Detect which cell encompasses the target text, then output its [x, y] center coordinate. 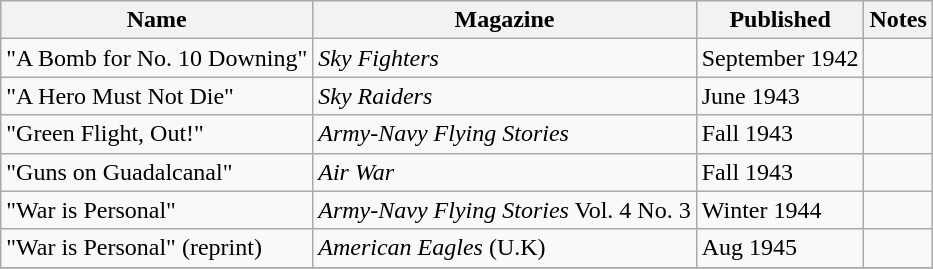
"A Bomb for No. 10 Downing" [157, 58]
Sky Raiders [504, 96]
Winter 1944 [780, 210]
Magazine [504, 20]
"Guns on Guadalcanal" [157, 172]
Army-Navy Flying Stories Vol. 4 No. 3 [504, 210]
"A Hero Must Not Die" [157, 96]
"War is Personal" (reprint) [157, 248]
Aug 1945 [780, 248]
"Green Flight, Out!" [157, 134]
Army-Navy Flying Stories [504, 134]
Name [157, 20]
June 1943 [780, 96]
Sky Fighters [504, 58]
Air War [504, 172]
Notes [898, 20]
American Eagles (U.K) [504, 248]
"War is Personal" [157, 210]
Published [780, 20]
September 1942 [780, 58]
